Detect which cell encompasses the target text, then output its (x, y) center coordinate. 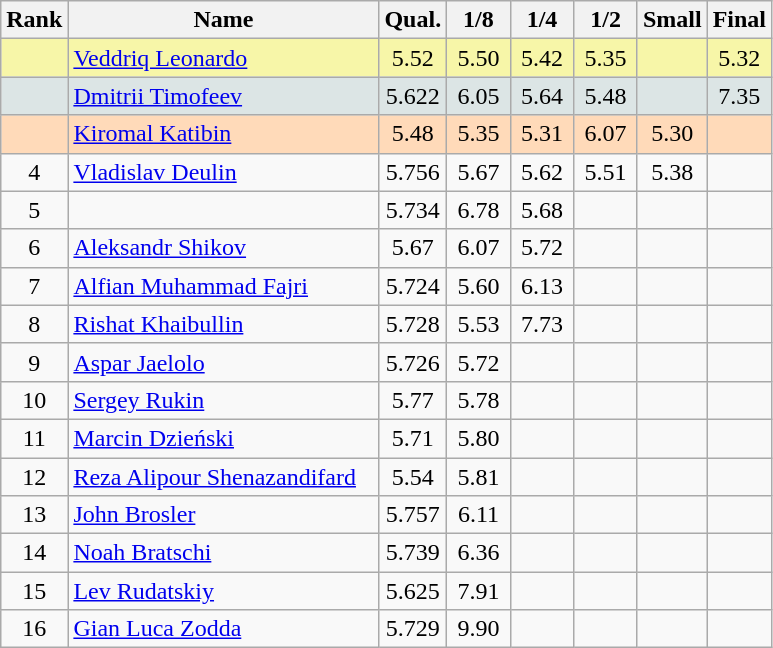
Kiromal Katibin (224, 134)
5.734 (413, 210)
8 (34, 324)
5.81 (479, 477)
Rishat Khaibullin (224, 324)
7 (34, 286)
Marcin Dzieński (224, 438)
Alfian Muhammad Fajri (224, 286)
5.38 (672, 172)
5.80 (479, 438)
Small (672, 20)
6.78 (479, 210)
Noah Bratschi (224, 553)
Aspar Jaelolo (224, 362)
5.728 (413, 324)
John Brosler (224, 515)
5 (34, 210)
Name (224, 20)
14 (34, 553)
5.32 (739, 58)
9 (34, 362)
5.724 (413, 286)
7.73 (542, 324)
5.739 (413, 553)
Rank (34, 20)
5.31 (542, 134)
1/8 (479, 20)
Aleksandr Shikov (224, 248)
5.62 (542, 172)
5.42 (542, 58)
1/2 (606, 20)
5.77 (413, 400)
6.13 (542, 286)
Reza Alipour Shenazandifard (224, 477)
5.52 (413, 58)
Veddriq Leonardo (224, 58)
5.757 (413, 515)
Sergey Rukin (224, 400)
5.625 (413, 591)
6 (34, 248)
Lev Rudatskiy (224, 591)
6.11 (479, 515)
9.90 (479, 629)
Vladislav Deulin (224, 172)
13 (34, 515)
5.622 (413, 96)
12 (34, 477)
15 (34, 591)
5.78 (479, 400)
5.68 (542, 210)
Gian Luca Zodda (224, 629)
10 (34, 400)
6.05 (479, 96)
5.726 (413, 362)
5.51 (606, 172)
5.54 (413, 477)
5.50 (479, 58)
5.756 (413, 172)
7.35 (739, 96)
16 (34, 629)
Final (739, 20)
5.64 (542, 96)
Qual. (413, 20)
5.53 (479, 324)
11 (34, 438)
5.30 (672, 134)
7.91 (479, 591)
Dmitrii Timofeev (224, 96)
5.71 (413, 438)
4 (34, 172)
1/4 (542, 20)
5.60 (479, 286)
6.36 (479, 553)
5.729 (413, 629)
